Detect which cell encompasses the target text, then output its [X, Y] center coordinate. 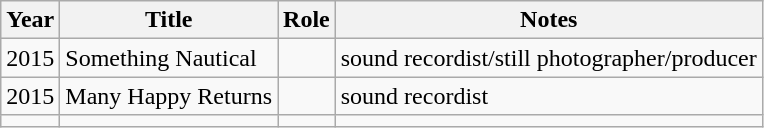
Year [30, 20]
sound recordist/still photographer/producer [548, 58]
Something Nautical [169, 58]
Title [169, 20]
Notes [548, 20]
Role [307, 20]
Many Happy Returns [169, 96]
sound recordist [548, 96]
